Detect which cell encompasses the target text, then output its (X, Y) center coordinate. 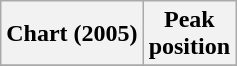
Chart (2005) (72, 34)
Peakposition (189, 34)
